Locate the cell with the specified text and output its (X, Y) center coordinate. 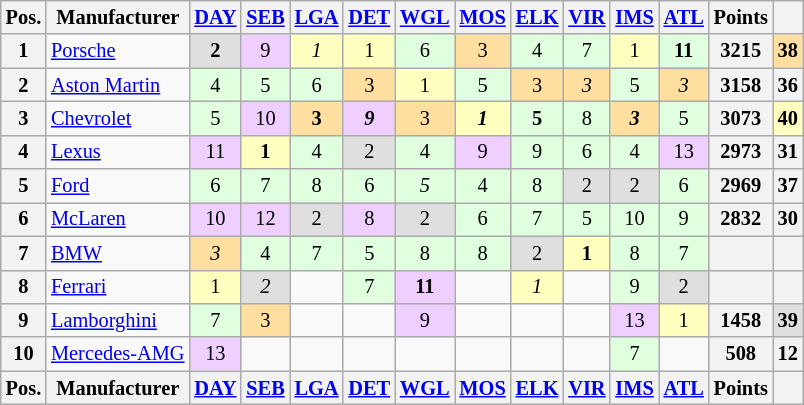
38 (788, 51)
Ford (118, 186)
Lamborghini (118, 320)
37 (788, 186)
Lexus (118, 152)
Chevrolet (118, 118)
36 (788, 85)
Aston Martin (118, 85)
2969 (741, 186)
BMW (118, 253)
Mercedes-AMG (118, 354)
3215 (741, 51)
31 (788, 152)
2832 (741, 219)
39 (788, 320)
Ferrari (118, 287)
Porsche (118, 51)
40 (788, 118)
McLaren (118, 219)
1458 (741, 320)
3073 (741, 118)
30 (788, 219)
508 (741, 354)
2973 (741, 152)
3158 (741, 85)
